Pinpoint the cell where the given text exists, returning its [X, Y] midpoint coordinate. 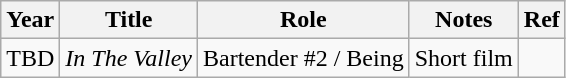
Year [30, 20]
In The Valley [129, 58]
Role [304, 20]
Short film [464, 58]
Ref [542, 20]
Notes [464, 20]
Bartender #2 / Being [304, 58]
TBD [30, 58]
Title [129, 20]
